Return (X, Y) of the center of cell containing provided text 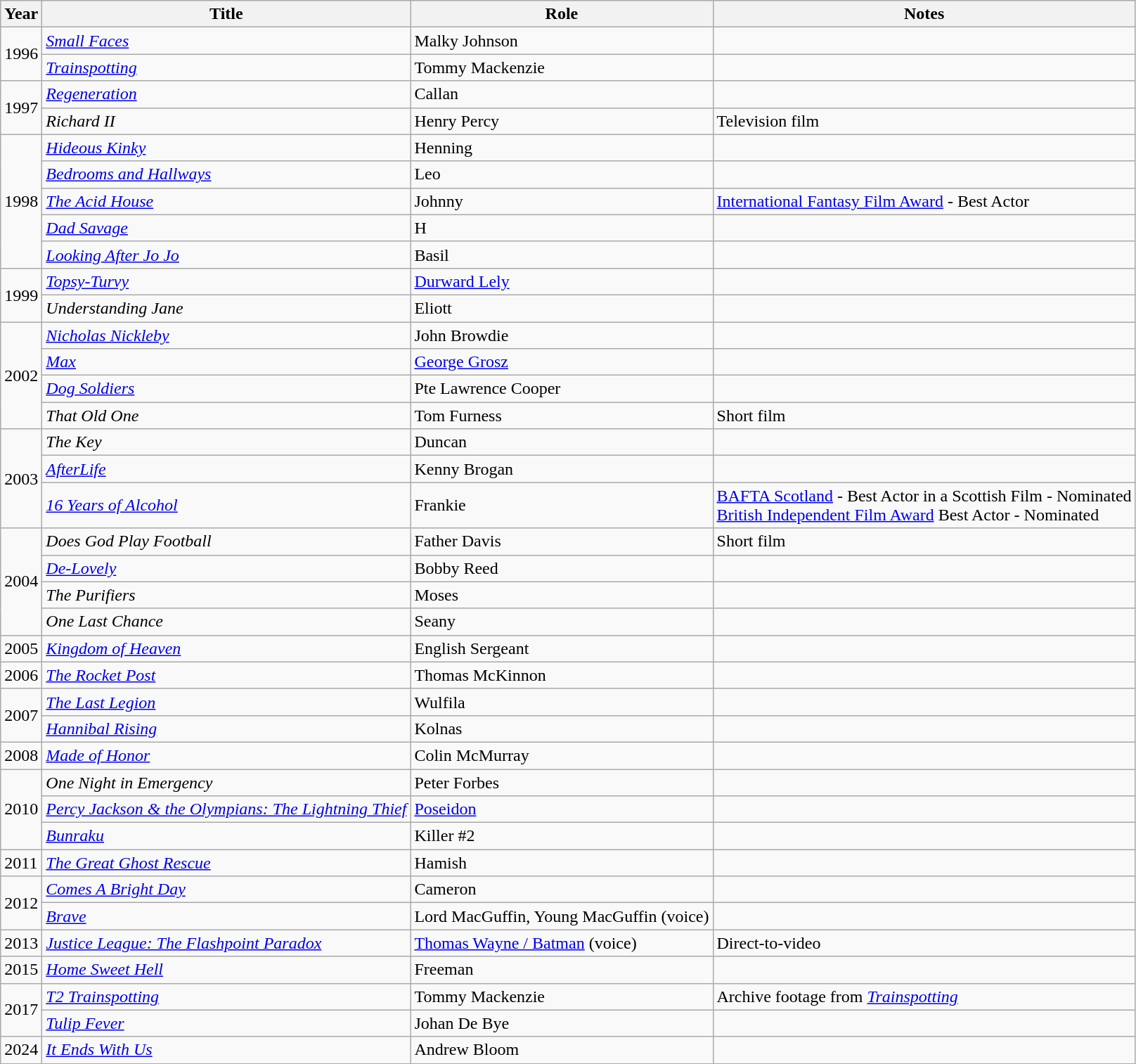
Direct-to-video (924, 943)
Home Sweet Hell (226, 970)
Dad Savage (226, 228)
2004 (21, 582)
The Purifiers (226, 595)
Role (562, 14)
The Great Ghost Rescue (226, 863)
Callan (562, 94)
Duncan (562, 442)
Johan De Bye (562, 1023)
Andrew Bloom (562, 1050)
Henry Percy (562, 121)
Kolnas (562, 729)
Henning (562, 148)
Trainspotting (226, 68)
Hannibal Rising (226, 729)
2006 (21, 675)
Hideous Kinky (226, 148)
Tom Furness (562, 416)
Eliott (562, 308)
Bedrooms and Hallways (226, 174)
2010 (21, 809)
Small Faces (226, 41)
One Last Chance (226, 622)
English Sergeant (562, 648)
The Rocket Post (226, 675)
Moses (562, 595)
Notes (924, 14)
Max (226, 362)
1996 (21, 54)
Lord MacGuffin, Young MacGuffin (voice) (562, 916)
De-Lovely (226, 568)
The Acid House (226, 201)
Colin McMurray (562, 755)
Richard II (226, 121)
Made of Honor (226, 755)
Justice League: The Flashpoint Paradox (226, 943)
BAFTA Scotland - Best Actor in a Scottish Film - Nominated British Independent Film Award Best Actor - Nominated (924, 505)
2015 (21, 970)
2005 (21, 648)
Freeman (562, 970)
Frankie (562, 505)
Title (226, 14)
Regeneration (226, 94)
Nicholas Nickleby (226, 335)
Television film (924, 121)
International Fantasy Film Award - Best Actor (924, 201)
Thomas McKinnon (562, 675)
T2 Trainspotting (226, 996)
2008 (21, 755)
Year (21, 14)
1999 (21, 295)
Poseidon (562, 809)
Brave (226, 916)
Durward Lely (562, 281)
Leo (562, 174)
Archive footage from Trainspotting (924, 996)
Peter Forbes (562, 783)
2011 (21, 863)
The Key (226, 442)
Killer #2 (562, 836)
Cameron (562, 890)
2013 (21, 943)
Pte Lawrence Cooper (562, 389)
2002 (21, 376)
2017 (21, 1010)
Seany (562, 622)
It Ends With Us (226, 1050)
2024 (21, 1050)
1998 (21, 201)
That Old One (226, 416)
Basil (562, 255)
John Browdie (562, 335)
Wulfila (562, 702)
Kingdom of Heaven (226, 648)
Dog Soldiers (226, 389)
Does God Play Football (226, 541)
2003 (21, 478)
George Grosz (562, 362)
AfterLife (226, 469)
Hamish (562, 863)
2007 (21, 715)
Father Davis (562, 541)
Thomas Wayne / Batman (voice) (562, 943)
Kenny Brogan (562, 469)
Topsy-Turvy (226, 281)
Bunraku (226, 836)
Percy Jackson & the Olympians: The Lightning Thief (226, 809)
1997 (21, 108)
H (562, 228)
2012 (21, 903)
Comes A Bright Day (226, 890)
The Last Legion (226, 702)
Malky Johnson (562, 41)
Looking After Jo Jo (226, 255)
Understanding Jane (226, 308)
16 Years of Alcohol (226, 505)
Bobby Reed (562, 568)
Tulip Fever (226, 1023)
One Night in Emergency (226, 783)
Johnny (562, 201)
